Search for the cell housing the specified text and yield its [X, Y] center coordinate. 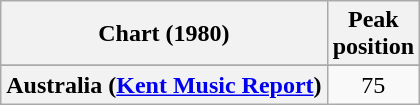
Australia (Kent Music Report) [164, 85]
Peakposition [373, 34]
75 [373, 85]
Chart (1980) [164, 34]
